For the text-containing cell, return its midpoint in [x, y] coordinate format. 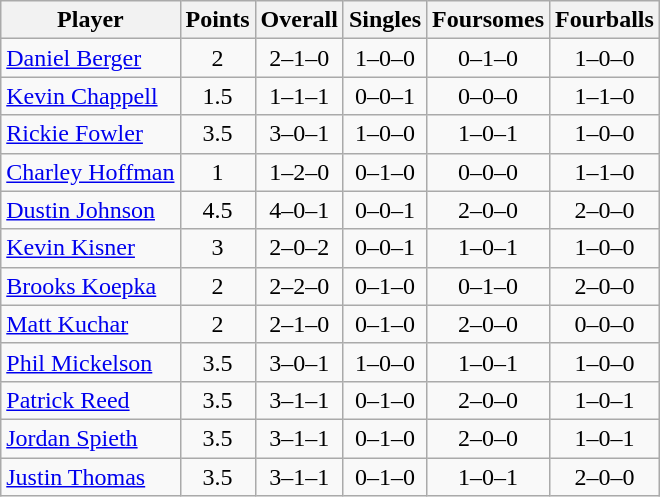
Fourballs [605, 20]
Player [90, 20]
2–2–0 [299, 286]
Brooks Koepka [90, 286]
4–0–1 [299, 210]
Phil Mickelson [90, 362]
4.5 [218, 210]
Justin Thomas [90, 477]
Rickie Fowler [90, 134]
2–0–2 [299, 248]
1–2–0 [299, 172]
1 [218, 172]
Matt Kuchar [90, 324]
Points [218, 20]
1.5 [218, 96]
Jordan Spieth [90, 438]
Kevin Kisner [90, 248]
Kevin Chappell [90, 96]
Daniel Berger [90, 58]
Patrick Reed [90, 400]
Overall [299, 20]
Dustin Johnson [90, 210]
1–1–1 [299, 96]
Charley Hoffman [90, 172]
Foursomes [488, 20]
Singles [384, 20]
3 [218, 248]
